From the cell containing the given text, extract its center point as [x, y] coordinate. 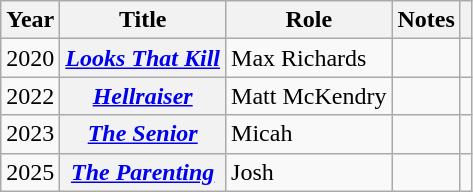
2025 [30, 172]
Max Richards [309, 58]
Looks That Kill [143, 58]
The Parenting [143, 172]
2022 [30, 96]
Micah [309, 134]
Title [143, 20]
Hellraiser [143, 96]
The Senior [143, 134]
2020 [30, 58]
Matt McKendry [309, 96]
2023 [30, 134]
Notes [426, 20]
Josh [309, 172]
Year [30, 20]
Role [309, 20]
